Search for the cell housing the specified text and yield its (x, y) center coordinate. 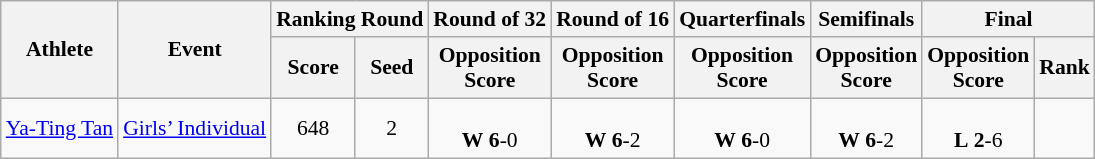
2 (392, 128)
Seed (392, 68)
Ya-Ting Tan (60, 128)
Event (194, 50)
648 (313, 128)
L 2-6 (978, 128)
Semifinals (866, 19)
Quarterfinals (742, 19)
Rank (1064, 68)
Ranking Round (350, 19)
Round of 16 (612, 19)
Round of 32 (490, 19)
Athlete (60, 50)
Girls’ Individual (194, 128)
Score (313, 68)
Final (1008, 19)
